Identify which cell holds the provided text, then report its (x, y) central coordinate. 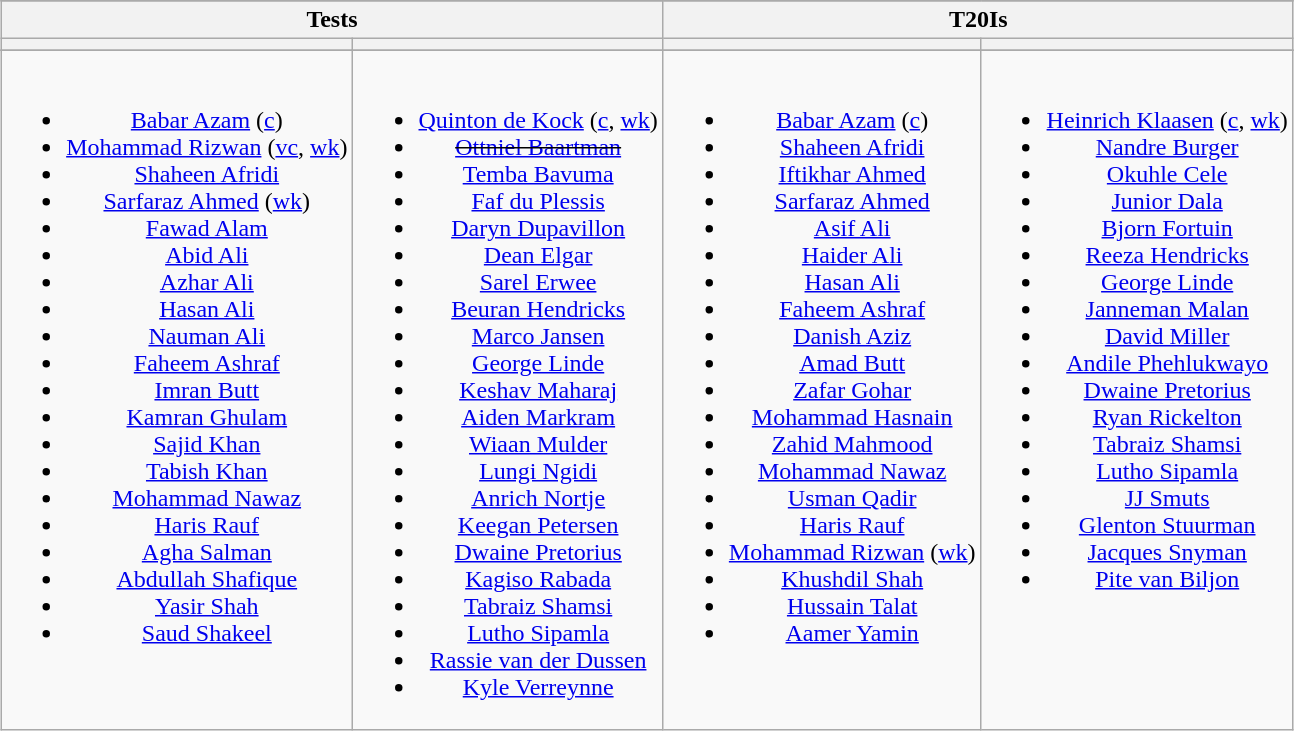
Tests (332, 20)
T20Is (978, 20)
